From the cell containing the given text, extract its center point as (x, y) coordinate. 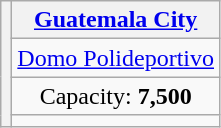
Guatemala City (116, 20)
Domo Polideportivo (116, 58)
Capacity: 7,500 (116, 96)
